Identify which cell holds the provided text, then report its (x, y) central coordinate. 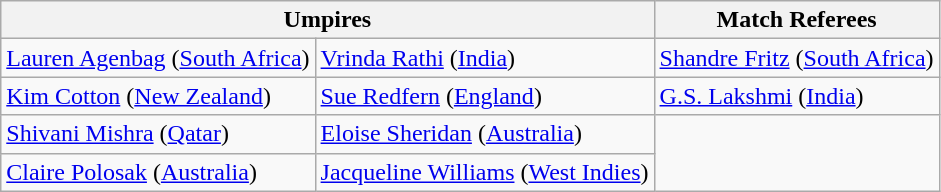
Shandre Fritz (South Africa) (796, 58)
Vrinda Rathi (India) (484, 58)
Jacqueline Williams (West Indies) (484, 172)
G.S. Lakshmi (India) (796, 96)
Sue Redfern (England) (484, 96)
Claire Polosak (Australia) (158, 172)
Lauren Agenbag (South Africa) (158, 58)
Umpires (328, 20)
Match Referees (796, 20)
Kim Cotton (New Zealand) (158, 96)
Shivani Mishra (Qatar) (158, 134)
Eloise Sheridan (Australia) (484, 134)
